Provide the [X, Y] coordinate of the cell's center where the given text is located.  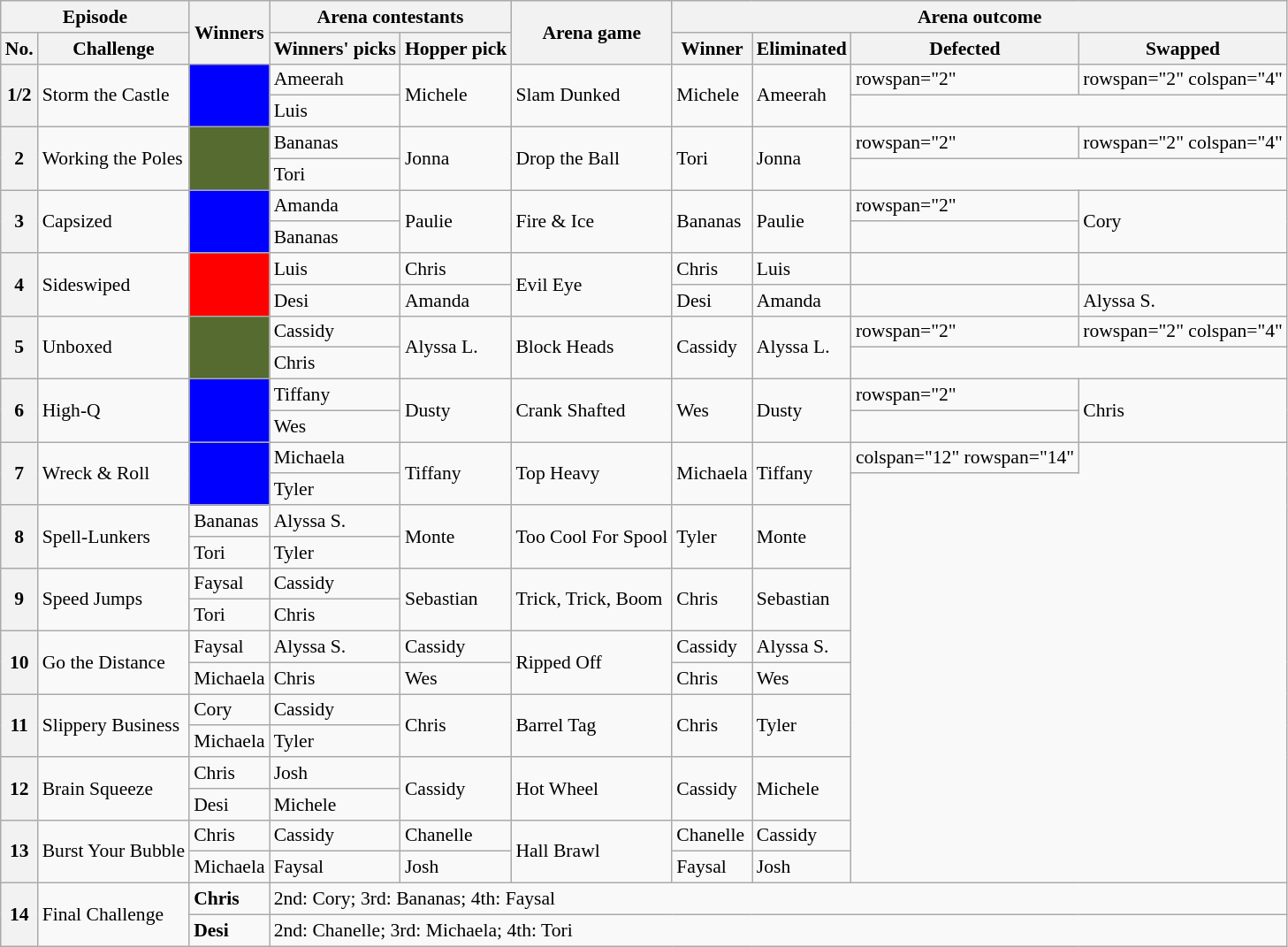
Winner [712, 49]
Block Heads [591, 347]
Go the Distance [113, 663]
Arena outcome [979, 17]
Final Challenge [113, 914]
Arena contestants [391, 17]
Brain Squeeze [113, 789]
Unboxed [113, 347]
9 [19, 600]
2 [19, 159]
Too Cool For Spool [591, 536]
Top Heavy [591, 474]
Fire & Ice [591, 221]
Crank Shafted [591, 410]
Spell-Lunkers [113, 536]
Barrel Tag [591, 725]
Winners' picks [335, 49]
Slippery Business [113, 725]
Hot Wheel [591, 789]
Wreck & Roll [113, 474]
Episode [95, 17]
8 [19, 536]
No. [19, 49]
14 [19, 914]
Storm the Castle [113, 95]
Burst Your Bubble [113, 851]
7 [19, 474]
Hall Brawl [591, 851]
Eliminated [802, 49]
Speed Jumps [113, 600]
Defected [965, 49]
Drop the Ball [591, 159]
Slam Dunked [591, 95]
Arena game [591, 32]
13 [19, 851]
10 [19, 663]
3 [19, 221]
12 [19, 789]
Trick, Trick, Boom [591, 600]
Evil Eye [591, 285]
5 [19, 347]
Winners [229, 32]
1/2 [19, 95]
6 [19, 410]
2nd: Chanelle; 3rd: Michaela; 4th: Tori [778, 930]
Ripped Off [591, 663]
Swapped [1183, 49]
2nd: Cory; 3rd: Bananas; 4th: Faysal [778, 899]
Challenge [113, 49]
11 [19, 725]
colspan="12" rowspan="14" [965, 458]
Hopper pick [456, 49]
High-Q [113, 410]
Capsized [113, 221]
Sideswiped [113, 285]
Working the Poles [113, 159]
4 [19, 285]
